Search for the cell housing the specified text and yield its (x, y) center coordinate. 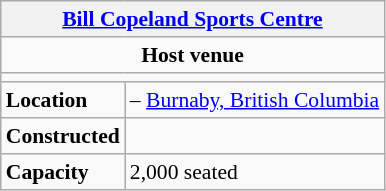
Capacity (63, 172)
Host venue (192, 55)
Location (63, 101)
2,000 seated (254, 172)
– Burnaby, British Columbia (254, 101)
Bill Copeland Sports Centre (192, 19)
Constructed (63, 136)
